Return (X, Y) of the center of cell containing provided text 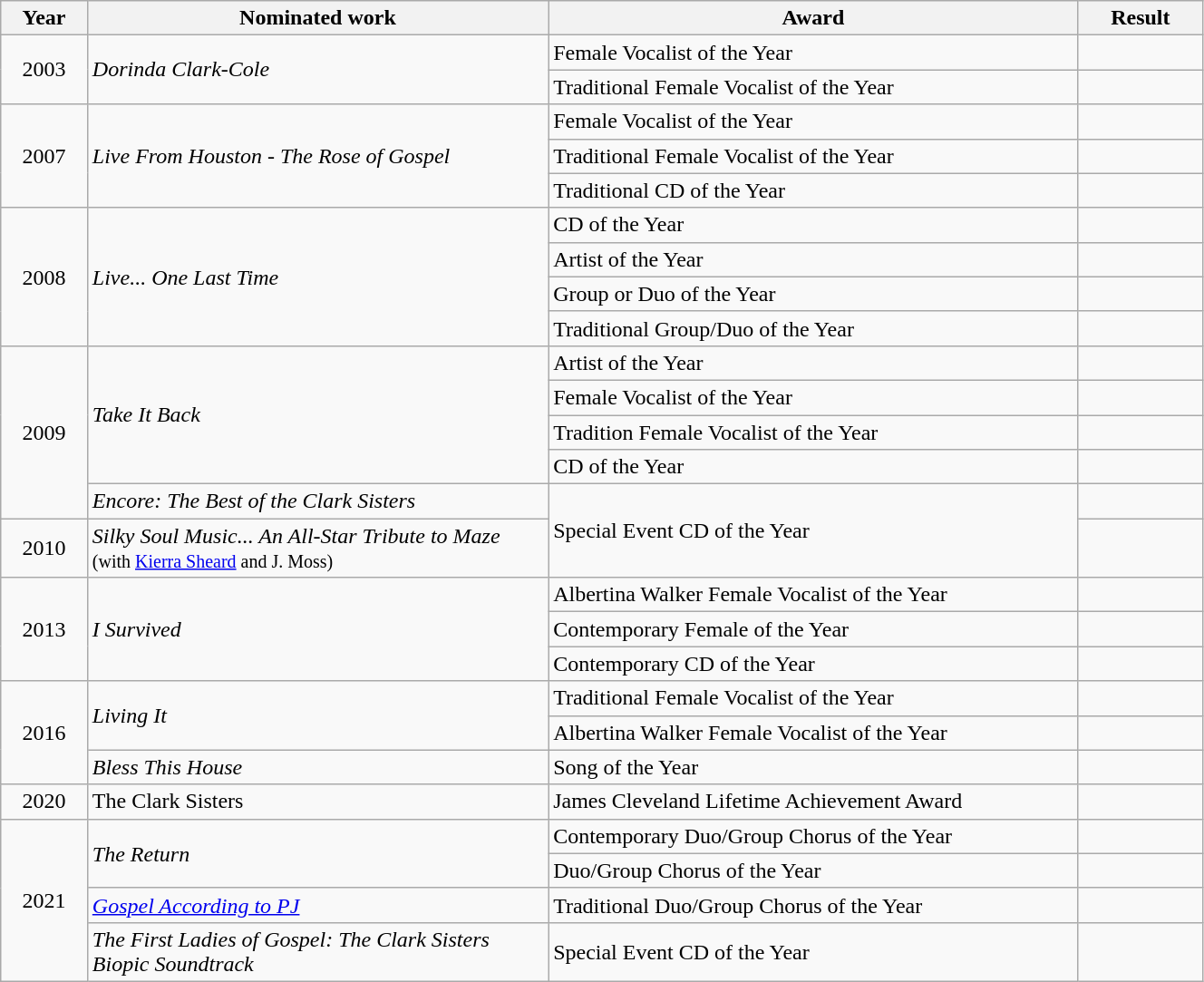
2013 (44, 629)
Traditional Duo/Group Chorus of the Year (814, 905)
2021 (44, 899)
Contemporary Female of the Year (814, 629)
2016 (44, 733)
The Clark Sisters (317, 802)
Result (1141, 18)
Song of the Year (814, 767)
Group or Duo of the Year (814, 294)
Bless This House (317, 767)
Encore: The Best of the Clark Sisters (317, 501)
Traditional CD of the Year (814, 190)
2010 (44, 548)
Living It (317, 715)
Duo/Group Chorus of the Year (814, 870)
Traditional Group/Duo of the Year (814, 328)
I Survived (317, 629)
James Cleveland Lifetime Achievement Award (814, 802)
Contemporary CD of the Year (814, 664)
Nominated work (317, 18)
2009 (44, 432)
Silky Soul Music... An All-Star Tribute to Maze (with Kierra Sheard and J. Moss) (317, 548)
Dorinda Clark-Cole (317, 70)
Year (44, 18)
Live From Houston - The Rose of Gospel (317, 156)
2007 (44, 156)
Live... One Last Time (317, 277)
Gospel According to PJ (317, 905)
Take It Back (317, 414)
Tradition Female Vocalist of the Year (814, 433)
2008 (44, 277)
Contemporary Duo/Group Chorus of the Year (814, 836)
Award (814, 18)
2020 (44, 802)
The First Ladies of Gospel: The Clark Sisters Biopic Soundtrack (317, 952)
The Return (317, 853)
2003 (44, 70)
